Pinpoint the cell where the given text exists, returning its (X, Y) midpoint coordinate. 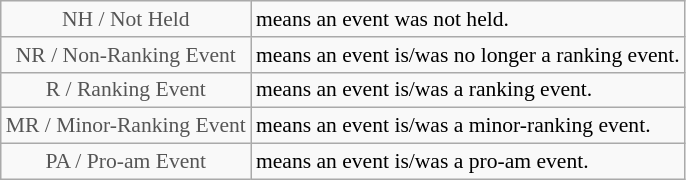
PA / Pro-am Event (126, 162)
MR / Minor-Ranking Event (126, 126)
R / Ranking Event (126, 90)
NH / Not Held (126, 19)
means an event is/was a minor-ranking event. (468, 126)
means an event is/was a ranking event. (468, 90)
means an event is/was a pro-am event. (468, 162)
means an event was not held. (468, 19)
means an event is/was no longer a ranking event. (468, 55)
NR / Non-Ranking Event (126, 55)
